Identify which cell holds the provided text, then report its [X, Y] central coordinate. 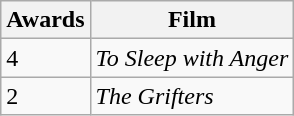
4 [46, 58]
To Sleep with Anger [192, 58]
2 [46, 96]
Awards [46, 20]
The Grifters [192, 96]
Film [192, 20]
